Scan for the cell matching the given text and deliver its [x, y] coordinate at center. 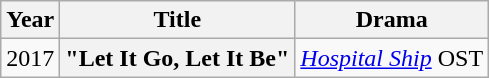
"Let It Go, Let It Be" [178, 58]
Title [178, 20]
Drama [392, 20]
Year [30, 20]
2017 [30, 58]
Hospital Ship OST [392, 58]
